Output the [X, Y] coordinate of the center of the cell containing the given text.  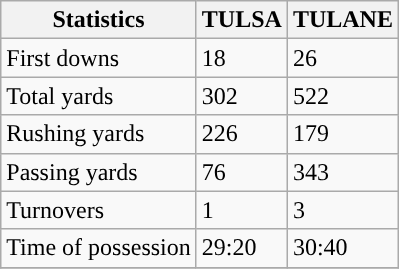
First downs [99, 58]
522 [342, 96]
Rushing yards [99, 134]
3 [342, 210]
76 [242, 172]
TULANE [342, 20]
226 [242, 134]
343 [342, 172]
1 [242, 210]
30:40 [342, 248]
Total yards [99, 96]
TULSA [242, 20]
179 [342, 134]
26 [342, 58]
Statistics [99, 20]
Time of possession [99, 248]
Turnovers [99, 210]
Passing yards [99, 172]
302 [242, 96]
18 [242, 58]
29:20 [242, 248]
